Extract the (X, Y) coordinate from the center of the cell holding the provided text.  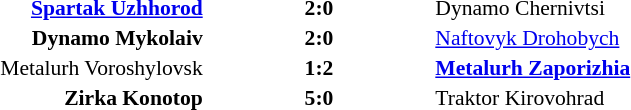
2:0 (320, 38)
1:2 (320, 68)
